Extract the (x, y) coordinate from the center of the cell holding the provided text.  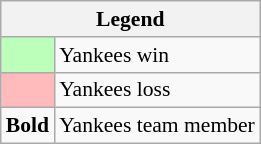
Bold (28, 126)
Legend (130, 19)
Yankees team member (157, 126)
Yankees win (157, 55)
Yankees loss (157, 90)
